Return the (x, y) coordinate for the center point of the cell that contains the specified text.  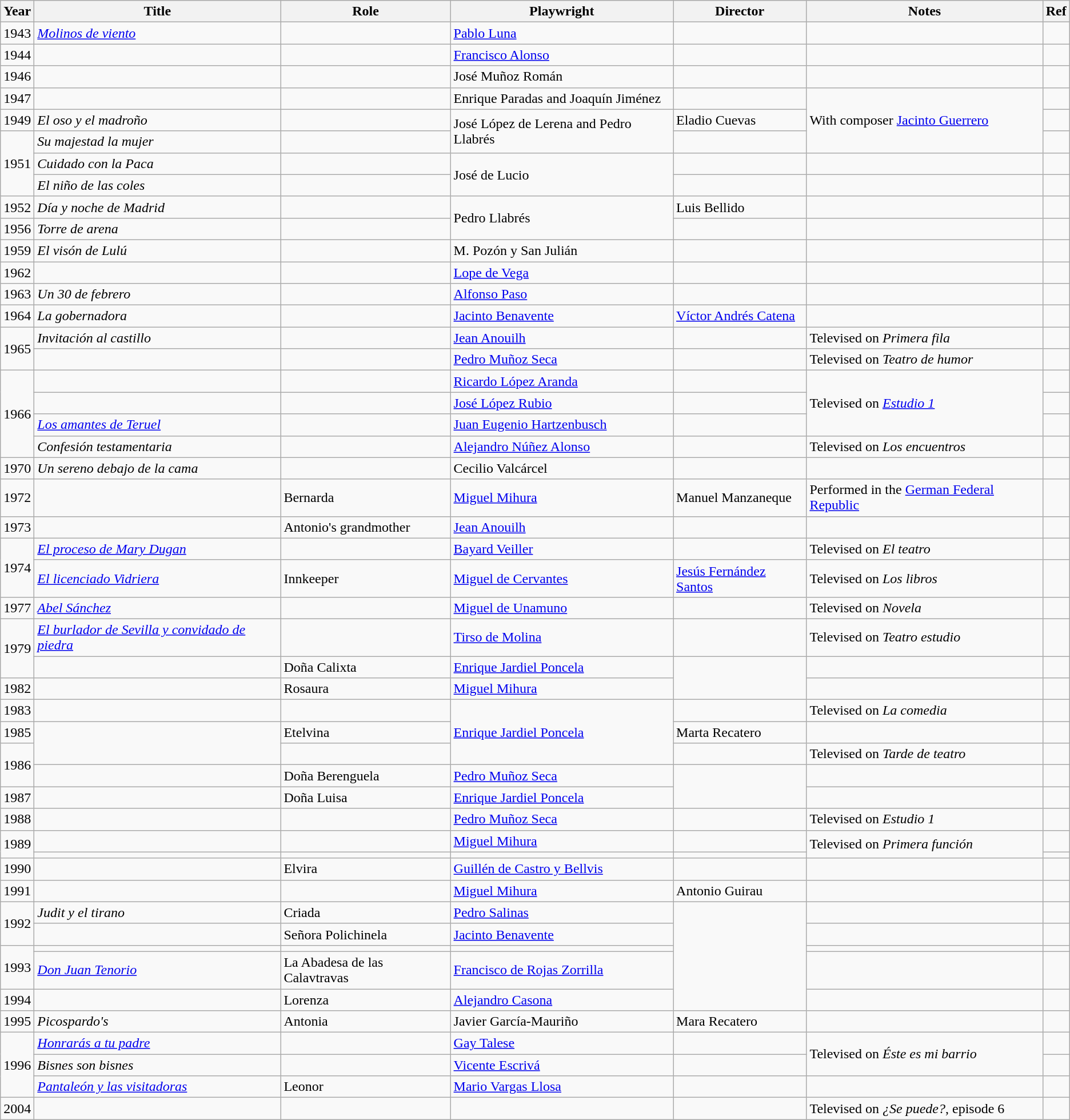
Antonio Guirau (740, 891)
With composer Jacinto Guerrero (925, 120)
Alfonso Paso (561, 294)
Televised on Los libros (925, 579)
1990 (17, 869)
1985 (17, 732)
La Abadesa de las Calavtravas (366, 970)
Miguel de Cervantes (561, 579)
Miguel de Unamuno (561, 608)
1973 (17, 527)
Doña Luisa (366, 798)
Juan Eugenio Hartzenbusch (561, 425)
Televised on Primera función (925, 844)
Molinos de viento (158, 33)
Televised on Teatro de humor (925, 360)
Etelvina (366, 732)
Guillén de Castro y Bellvis (561, 869)
Bayard Veiller (561, 549)
Pedro Salinas (561, 912)
2004 (17, 1109)
Francisco de Rojas Zorrilla (561, 970)
Televised on Novela (925, 608)
1949 (17, 120)
El burlador de Sevilla y convidado de piedra (158, 637)
1964 (17, 316)
Cecilio Valcárcel (561, 468)
Luis Bellido (740, 207)
Performed in the German Federal Republic (925, 497)
1994 (17, 1000)
1946 (17, 77)
El licenciado Vidriera (158, 579)
Su majestad la mujer (158, 142)
Mara Recatero (740, 1022)
1977 (17, 608)
Alejandro Casona (561, 1000)
Doña Berenguela (366, 776)
1952 (17, 207)
Bisnes son bisnes (158, 1065)
Televised on Éste es mi barrio (925, 1054)
Ref (1056, 11)
Víctor Andrés Catena (740, 316)
José López de Lerena and Pedro Llabrés (561, 131)
1970 (17, 468)
Innkeeper (366, 579)
1988 (17, 819)
Marta Recatero (740, 732)
1974 (17, 567)
El visón de Lulú (158, 250)
Honrarás a tu padre (158, 1043)
Señora Polichinela (366, 934)
1966 (17, 414)
Alejandro Núñez Alonso (561, 447)
Role (366, 11)
Don Juan Tenorio (158, 970)
Televised on ¿Se puede?, episode 6 (925, 1109)
1993 (17, 967)
Judit y el tirano (158, 912)
1986 (17, 765)
1951 (17, 164)
1944 (17, 55)
Televised on Tarde de teatro (925, 754)
1991 (17, 891)
La gobernadora (158, 316)
Antonio's grandmother (366, 527)
1962 (17, 273)
Playwright (561, 11)
El oso y el madroño (158, 120)
1965 (17, 349)
José López Rubio (561, 403)
1972 (17, 497)
Cuidado con la Paca (158, 164)
Rosaura (366, 689)
Lorenza (366, 1000)
1987 (17, 798)
1995 (17, 1022)
1996 (17, 1065)
Jesús Fernández Santos (740, 579)
Antonia (366, 1022)
Director (740, 11)
Pablo Luna (561, 33)
Pantaleón y las visitadoras (158, 1087)
Televised on Primera fila (925, 338)
Televised on La comedia (925, 711)
M. Pozón y San Julián (561, 250)
Televised on Teatro estudio (925, 637)
Eladio Cuevas (740, 120)
Enrique Paradas and Joaquín Jiménez (561, 98)
Abel Sánchez (158, 608)
Tirso de Molina (561, 637)
1979 (17, 648)
1992 (17, 923)
Lope de Vega (561, 273)
Criada (366, 912)
Elvira (366, 869)
Francisco Alonso (561, 55)
1982 (17, 689)
Title (158, 11)
José de Lucio (561, 174)
Un 30 de febrero (158, 294)
Pedro Llabrés (561, 218)
Vicente Escrivá (561, 1065)
1943 (17, 33)
Picospardo's (158, 1022)
El niño de las coles (158, 185)
Televised on El teatro (925, 549)
Year (17, 11)
Televised on Los encuentros (925, 447)
Un sereno debajo de la cama (158, 468)
Torre de arena (158, 229)
1989 (17, 844)
Confesión testamentaria (158, 447)
Mario Vargas Llosa (561, 1087)
Notes (925, 11)
Doña Calixta (366, 667)
1959 (17, 250)
Leonor (366, 1087)
José Muñoz Román (561, 77)
Día y noche de Madrid (158, 207)
Los amantes de Teruel (158, 425)
Manuel Manzaneque (740, 497)
Invitación al castillo (158, 338)
El proceso de Mary Dugan (158, 549)
1983 (17, 711)
Ricardo López Aranda (561, 381)
Bernarda (366, 497)
1947 (17, 98)
1963 (17, 294)
1956 (17, 229)
Gay Talese (561, 1043)
Javier García-Mauriño (561, 1022)
